Return the (X, Y) coordinate for the center point of the cell that contains the specified text.  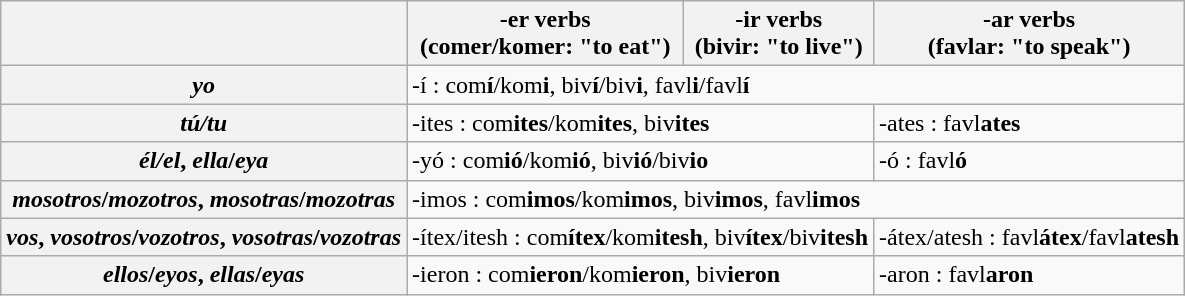
-ir verbs(bivir: "to live") (779, 34)
-ó : favló (1030, 161)
-ieron : comieron/komieron, bivieron (640, 275)
ellos/eyos, ellas/eyas (204, 275)
-ates : favlates (1030, 123)
-átex/atesh : favlátex/favlatesh (1030, 237)
mosotros/mozotros, mosotras/mozotras (204, 199)
-ítex/itesh : comítex/komitesh, bivítex/bivitesh (640, 237)
-imos : comimos/komimos, bivimos, favlimos (796, 199)
-ar verbs(favlar: "to speak") (1030, 34)
-yó : comió/komió, bivió/bivio (640, 161)
-aron : favlaron (1030, 275)
-er verbs(comer/komer: "to eat") (546, 34)
yo (204, 85)
-í : comí/komi, biví/bivi, favli/favlí (796, 85)
tú/tu (204, 123)
vos, vosotros/vozotros, vosotras/vozotras (204, 237)
-ites : comites/komites, bivites (640, 123)
él/el, ella/eya (204, 161)
